Extract the (X, Y) coordinate from the center of the cell holding the provided text.  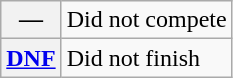
Did not compete (146, 20)
DNF (31, 58)
— (31, 20)
Did not finish (146, 58)
